Scan for the cell matching the given text and deliver its (X, Y) coordinate at center. 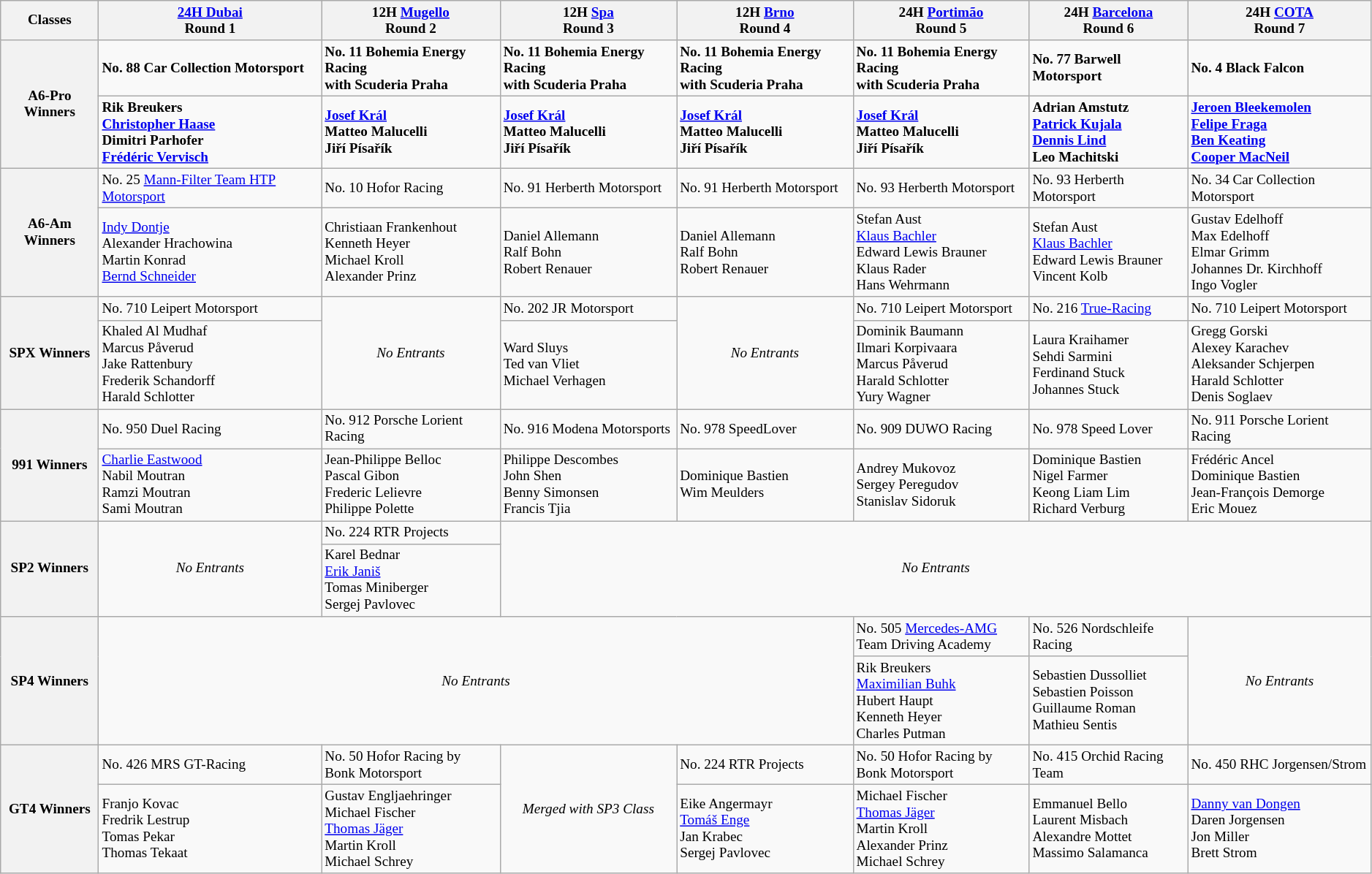
No. 916 Modena Motorsports (588, 429)
No. 909 DUWO Racing (941, 429)
No. 505 Mercedes-AMGTeam Driving Academy (941, 636)
Philippe Descombes John Shen Benny Simonsen Francis Tjia (588, 485)
SPX Winners (50, 352)
Franjo Kovac Fredrik Lestrup Tomas Pekar Thomas Tekaat (211, 829)
Charlie Eastwood Nabil Moutran Ramzi Moutran Sami Moutran (211, 485)
Khaled Al Mudhaf Marcus Påverud Jake Rattenbury Frederik Schandorff Harald Schlotter (211, 365)
No. 911 Porsche Lorient Racing (1279, 429)
Stefan Aust Klaus Bachler Edward Lewis Brauner Klaus Rader Hans Wehrmann (941, 253)
Jean-Philippe Belloc Pascal Gibon Frederic Lelievre Philippe Polette (411, 485)
Ward Sluys Ted van Vliet Michael Verhagen (588, 365)
Danny van Dongen Daren Jorgensen Jon Miller Brett Strom (1279, 829)
Gregg Gorski Alexey Karachev Aleksander Schjerpen Harald Schlotter Denis Soglaev (1279, 365)
Gustav Engljaehringer Michael Fischer Thomas Jäger Martin Kroll Michael Schrey (411, 829)
No. 450 RHC Jorgensen/Strom (1279, 764)
No. 202 JR Motorsport (588, 308)
Dominique Bastien Wim Meulders (765, 485)
No. 526 Nordschleife Racing (1108, 636)
Christiaan Frankenhout Kenneth Heyer Michael Kroll Alexander Prinz (411, 253)
Rik Breukers Maximilian Buhk Hubert Haupt Kenneth Heyer Charles Putman (941, 701)
Stefan Aust Klaus Bachler Edward Lewis Brauner Vincent Kolb (1108, 253)
No. 216 True-Racing (1108, 308)
Merged with SP3 Class (588, 809)
No. 4 Black Falcon (1279, 69)
24H BarcelonaRound 6 (1108, 20)
No. 34 Car Collection Motorsport (1279, 188)
Laura Kraihamer Sehdi Sarmini Ferdinand Stuck Johannes Stuck (1108, 365)
Jeroen Bleekemolen Felipe Fraga Ben Keating Cooper MacNeil (1279, 132)
No. 426 MRS GT-Racing (211, 764)
Frédéric Ancel Dominique Bastien Jean-François Demorge Eric Mouez (1279, 485)
No. 415 Orchid Racing Team (1108, 764)
No. 978 SpeedLover (765, 429)
991 Winners (50, 465)
Indy Dontje Alexander Hrachowina Martin Konrad Bernd Schneider (211, 253)
Karel Bednar Erik Janiš Tomas Miniberger Sergej Pavlovec (411, 580)
No. 912 Porsche Lorient Racing (411, 429)
12H MugelloRound 2 (411, 20)
24H COTARound 7 (1279, 20)
24H DubaiRound 1 (211, 20)
SP4 Winners (50, 681)
No. 25 Mann-Filter Team HTP Motorsport (211, 188)
Rik Breukers Christopher Haase Dimitri Parhofer Frédéric Vervisch (211, 132)
No. 978 Speed Lover (1108, 429)
No. 77 Barwell Motorsport (1108, 69)
Adrian Amstutz Patrick Kujala Dennis Lind Leo Machitski (1108, 132)
GT4 Winners (50, 809)
Sebastien Dussolliet Sebastien Poisson Guillaume Roman Mathieu Sentis (1108, 701)
A6-Pro Winners (50, 104)
12H SpaRound 3 (588, 20)
Dominique Bastien Nigel Farmer Keong Liam Lim Richard Verburg (1108, 485)
A6-Am Winners (50, 232)
24H PortimãoRound 5 (941, 20)
No. 950 Duel Racing (211, 429)
Andrey Mukovoz Sergey Peregudov Stanislav Sidoruk (941, 485)
Emmanuel Bello Laurent Misbach Alexandre Mottet Massimo Salamanca (1108, 829)
No. 10 Hofor Racing (411, 188)
Michael Fischer Thomas Jäger Martin Kroll Alexander Prinz Michael Schrey (941, 829)
Eike Angermayr Tomáš Enge Jan Krabec Sergej Pavlovec (765, 829)
Classes (50, 20)
Gustav Edelhoff Max Edelhoff Elmar Grimm Johannes Dr. Kirchhoff Ingo Vogler (1279, 253)
12H BrnoRound 4 (765, 20)
SP2 Winners (50, 569)
Dominik Baumann Ilmari Korpivaara Marcus Påverud Harald Schlotter Yury Wagner (941, 365)
No. 88 Car Collection Motorsport (211, 69)
